Output the (x, y) coordinate of the center of the cell containing the given text.  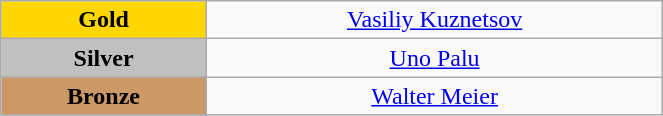
Bronze (104, 96)
Vasiliy Kuznetsov (434, 20)
Gold (104, 20)
Uno Palu (434, 58)
Walter Meier (434, 96)
Silver (104, 58)
